For the text-containing cell, return its midpoint in (X, Y) coordinate format. 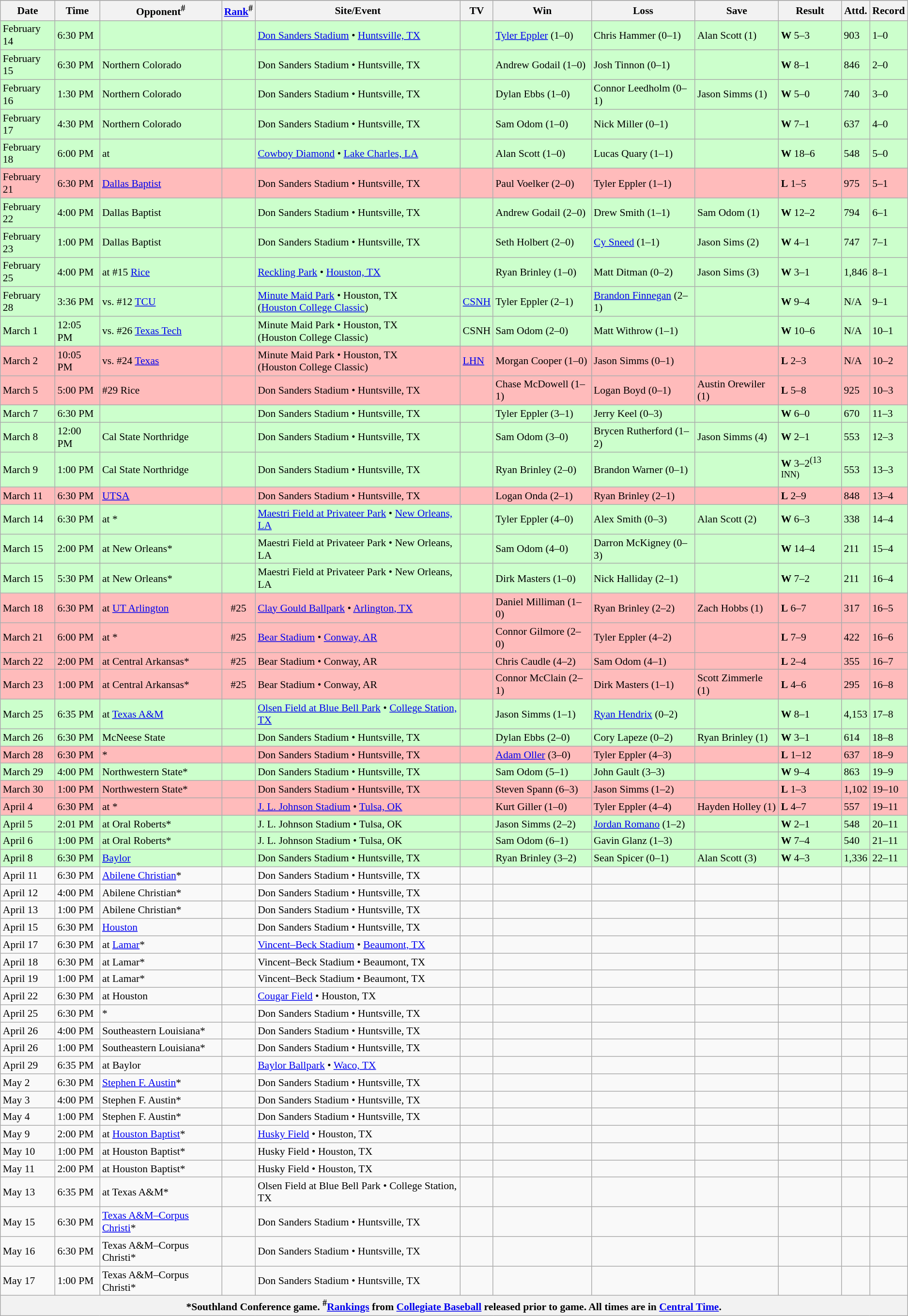
*Southland Conference game. #Rankings from Collegiate Baseball released prior to game. All times are in Central Time. (454, 1305)
Cougar Field • Houston, TX (357, 996)
10–3 (888, 390)
Brycen Rutherford (1–2) (643, 438)
Matt Ditman (0–2) (643, 272)
Ryan Brinley (2–2) (643, 608)
May 16 (28, 1251)
Tyler Eppler (4–0) (542, 519)
Rank# (239, 11)
vs. #26 Texas Tech (161, 331)
Tyler Eppler (1–1) (643, 183)
794 (855, 213)
April 8 (28, 858)
Reckling Park • Houston, TX (357, 272)
W 6–0 (810, 414)
Paul Voelker (2–0) (542, 183)
March 28 (28, 755)
295 (855, 685)
February 22 (28, 213)
L 2–9 (810, 496)
May 4 (28, 1117)
Scott Zimmerle (1) (737, 685)
747 (855, 242)
925 (855, 390)
17–8 (888, 714)
Ryan Brinley (2–1) (643, 496)
February 28 (28, 302)
355 (855, 661)
338 (855, 519)
L 6–7 (810, 608)
19–10 (888, 789)
May 10 (28, 1151)
at (161, 154)
April 18 (28, 962)
W 10–6 (810, 331)
16–7 (888, 661)
Baylor Ballpark • Waco, TX (357, 1065)
Sam Odom (5–1) (542, 772)
Sam Odom (1) (737, 213)
5–0 (888, 154)
317 (855, 608)
Clay Gould Ballpark • Arlington, TX (357, 608)
Ryan Brinley (1–0) (542, 272)
Nick Halliday (2–1) (643, 578)
at Houston (161, 996)
15–4 (888, 549)
3:36 PM (77, 302)
4–0 (888, 124)
at #15 Rice (161, 272)
March 29 (28, 772)
Jordan Romano (1–2) (643, 824)
Dylan Ebbs (2–0) (542, 737)
May 2 (28, 1083)
5–1 (888, 183)
Loss (643, 11)
L 1–3 (810, 789)
March 11 (28, 496)
L 2–3 (810, 361)
Andrew Godail (1–0) (542, 65)
5:00 PM (77, 390)
UTSA (161, 496)
March 2 (28, 361)
614 (855, 737)
670 (855, 414)
7–1 (888, 242)
Connor Gilmore (2–0) (542, 637)
March 1 (28, 331)
Tyler Eppler (2–1) (542, 302)
Jason Simms (4) (737, 438)
Gavin Glanz (1–3) (643, 841)
Steven Spann (6–3) (542, 789)
W 6–3 (810, 519)
Jason Simms (1–1) (542, 714)
Tyler Eppler (4–2) (643, 637)
16–5 (888, 608)
12:05 PM (77, 331)
April 15 (28, 927)
4,153 (855, 714)
March 18 (28, 608)
Opponent# (161, 11)
16–8 (888, 685)
L 7–9 (810, 637)
W 5–3 (810, 35)
L 2–4 (810, 661)
vs. #12 TCU (161, 302)
Chris Caudle (4–2) (542, 661)
March 30 (28, 789)
Chase McDowell (1–1) (542, 390)
557 (855, 807)
April 17 (28, 945)
McNeese State (161, 737)
Win (542, 11)
Kurt Giller (1–0) (542, 807)
March 14 (28, 519)
L 5–8 (810, 390)
Ryan Brinley (2–0) (542, 470)
Connor McClain (2–1) (542, 685)
W 4–1 (810, 242)
Morgan Cooper (1–0) (542, 361)
February 18 (28, 154)
May 9 (28, 1134)
1:30 PM (77, 95)
Brandon Finnegan (2–1) (643, 302)
19–9 (888, 772)
Alan Scott (1–0) (542, 154)
Site/Event (357, 11)
10–2 (888, 361)
Sam Odom (3–0) (542, 438)
W 12–2 (810, 213)
TV (477, 11)
March 7 (28, 414)
Time (77, 11)
Save (737, 11)
Cy Sneed (1–1) (643, 242)
April 6 (28, 841)
April 25 (28, 1013)
14–4 (888, 519)
Tyler Eppler (4–4) (643, 807)
Jason Simms (1–2) (643, 789)
Tyler Eppler (4–3) (643, 755)
6–1 (888, 213)
975 (855, 183)
3–0 (888, 95)
9–1 (888, 302)
Sam Odom (4–1) (643, 661)
Sean Spicer (0–1) (643, 858)
Jerry Keel (0–3) (643, 414)
April 4 (28, 807)
20–11 (888, 824)
Jason Sims (2) (737, 242)
Sam Odom (1–0) (542, 124)
W 7–1 (810, 124)
Dirk Masters (1–1) (643, 685)
Jason Sims (3) (737, 272)
Darron McKigney (0–3) (643, 549)
May 15 (28, 1222)
Ryan Brinley (1) (737, 737)
L 4–7 (810, 807)
Jason Simms (0–1) (643, 361)
February 15 (28, 65)
May 11 (28, 1169)
422 (855, 637)
2–0 (888, 65)
10:05 PM (77, 361)
12:00 PM (77, 438)
at UT Arlington (161, 608)
19–11 (888, 807)
12–3 (888, 438)
Dylan Ebbs (1–0) (542, 95)
848 (855, 496)
February 25 (28, 272)
at Baylor (161, 1065)
Seth Holbert (2–0) (542, 242)
May 17 (28, 1281)
Hayden Holley (1) (737, 807)
1,846 (855, 272)
vs. #24 Texas (161, 361)
May 13 (28, 1192)
February 17 (28, 124)
Baylor (161, 858)
16–6 (888, 637)
Sam Odom (2–0) (542, 331)
18–8 (888, 737)
Houston (161, 927)
16–4 (888, 578)
April 5 (28, 824)
Andrew Godail (2–0) (542, 213)
March 8 (28, 438)
March 22 (28, 661)
April 29 (28, 1065)
February 16 (28, 95)
11–3 (888, 414)
Drew Smith (1–1) (643, 213)
Zach Hobbs (1) (737, 608)
Austin Orewiler (1) (737, 390)
April 19 (28, 979)
at Texas A&M* (161, 1192)
Cowboy Diamond • Lake Charles, LA (357, 154)
Connor Leedholm (0–1) (643, 95)
Alan Scott (2) (737, 519)
John Gault (3–3) (643, 772)
Adam Oller (3–0) (542, 755)
L 4–6 (810, 685)
540 (855, 841)
W 7–2 (810, 578)
Ryan Hendrix (0–2) (643, 714)
Alan Scott (3) (737, 858)
5:30 PM (77, 578)
18–9 (888, 755)
8–1 (888, 272)
W 18–6 (810, 154)
Alex Smith (0–3) (643, 519)
Jason Simms (2–2) (542, 824)
10–1 (888, 331)
W 3–2(13 INN) (810, 470)
W 5–0 (810, 95)
L 1–5 (810, 183)
Daniel Milliman (1–0) (542, 608)
March 25 (28, 714)
April 13 (28, 910)
Date (28, 11)
W 14–4 (810, 549)
Result (810, 11)
W 4–3 (810, 858)
863 (855, 772)
1,102 (855, 789)
#29 Rice (161, 390)
Josh Tinnon (0–1) (643, 65)
at Texas A&M (161, 714)
Jason Simms (1) (737, 95)
Alan Scott (1) (737, 35)
Attd. (855, 11)
22–11 (888, 858)
March 5 (28, 390)
W 7–4 (810, 841)
February 21 (28, 183)
846 (855, 65)
13–4 (888, 496)
Record (888, 11)
LHN (477, 361)
Nick Miller (0–1) (643, 124)
Tyler Eppler (1–0) (542, 35)
April 11 (28, 875)
March 26 (28, 737)
Sam Odom (6–1) (542, 841)
Matt Withrow (1–1) (643, 331)
Cory Lapeze (0–2) (643, 737)
Brandon Warner (0–1) (643, 470)
903 (855, 35)
April 22 (28, 996)
Sam Odom (4–0) (542, 549)
740 (855, 95)
4:30 PM (77, 124)
1–0 (888, 35)
February 14 (28, 35)
April 12 (28, 893)
L 1–12 (810, 755)
Ryan Brinley (3–2) (542, 858)
May 3 (28, 1100)
Logan Onda (2–1) (542, 496)
March 21 (28, 637)
21–11 (888, 841)
Tyler Eppler (3–1) (542, 414)
1,336 (855, 858)
March 23 (28, 685)
Logan Boyd (0–1) (643, 390)
Lucas Quary (1–1) (643, 154)
Dirk Masters (1–0) (542, 578)
2:01 PM (77, 824)
March 9 (28, 470)
Chris Hammer (0–1) (643, 35)
13–3 (888, 470)
February 23 (28, 242)
